Return [X, Y] of the center of cell containing provided text 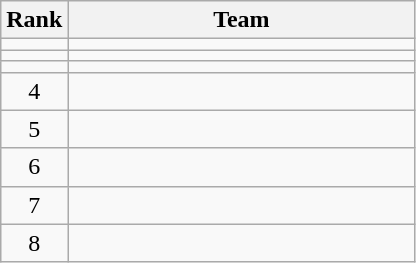
Team [242, 20]
8 [34, 243]
Rank [34, 20]
6 [34, 167]
7 [34, 205]
5 [34, 129]
4 [34, 91]
